Locate the cell with the specified text and output its [x, y] center coordinate. 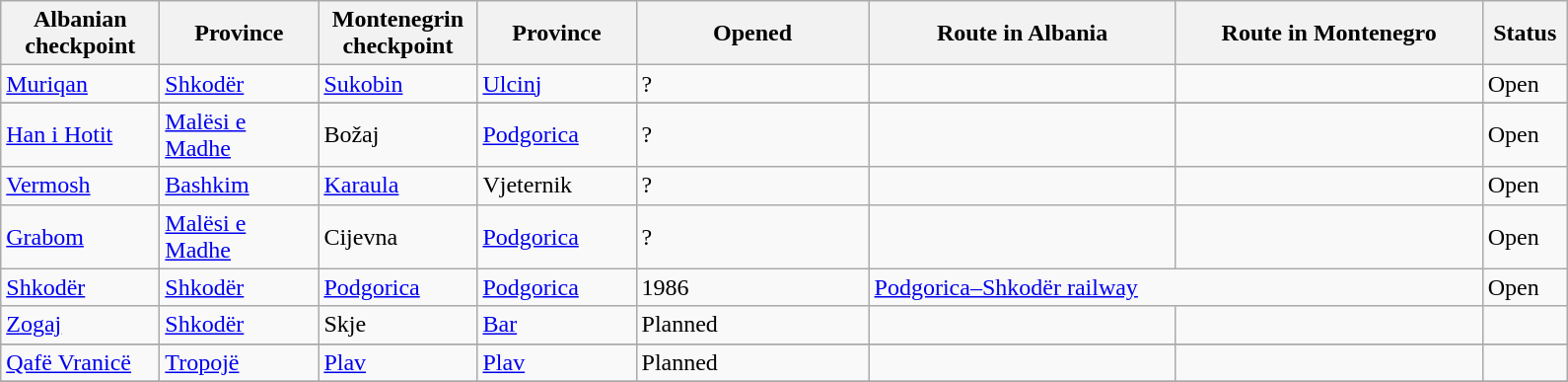
Muriqan [81, 84]
1986 [752, 287]
Route in Montenegro [1329, 34]
Qafë Vranicë [81, 362]
Bashkim [239, 186]
Skje [398, 325]
Route in Albania [1022, 34]
Vjeternik [556, 186]
Sukobin [398, 84]
Podgorica–Shkodër railway [1176, 287]
Karaula [398, 186]
Tropojë [239, 362]
Opened [752, 34]
Bar [556, 325]
Božaj [398, 134]
Status [1525, 34]
Vermosh [81, 186]
Albanian checkpoint [81, 34]
Montenegrin checkpoint [398, 34]
Grabom [81, 237]
Zogaj [81, 325]
Ulcinj [556, 84]
Cijevna [398, 237]
Han i Hotit [81, 134]
